Search for the cell housing the specified text and yield its (X, Y) center coordinate. 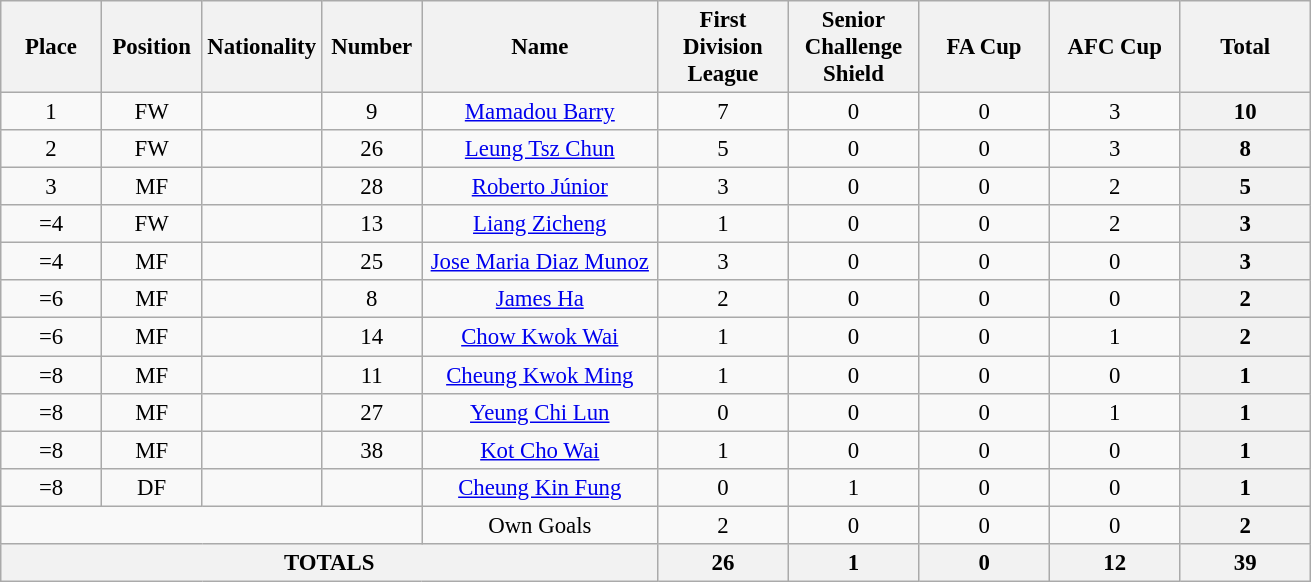
9 (372, 112)
TOTALS (330, 563)
11 (372, 375)
Cheung Kwok Ming (540, 375)
Own Goals (540, 525)
Position (152, 47)
First Division League (724, 47)
Total (1246, 47)
39 (1246, 563)
Name (540, 47)
Chow Kwok Wai (540, 337)
AFC Cup (1114, 47)
28 (372, 187)
Roberto Júnior (540, 187)
Cheung Kin Fung (540, 487)
13 (372, 224)
7 (724, 112)
Leung Tsz Chun (540, 149)
DF (152, 487)
Number (372, 47)
12 (1114, 563)
38 (372, 450)
25 (372, 262)
Liang Zicheng (540, 224)
James Ha (540, 299)
Jose Maria Diaz Munoz (540, 262)
Yeung Chi Lun (540, 412)
Senior Challenge Shield (854, 47)
Place (52, 47)
Nationality (262, 47)
10 (1246, 112)
14 (372, 337)
Mamadou Barry (540, 112)
Kot Cho Wai (540, 450)
FA Cup (984, 47)
27 (372, 412)
